Return (x, y) of the center of cell containing provided text 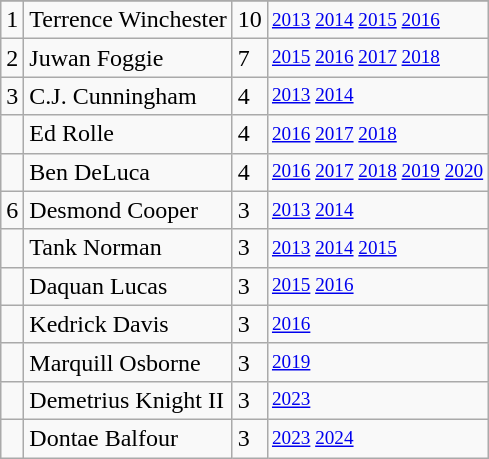
Terrence Winchester (128, 20)
2013 2014 2015 2016 (377, 20)
Desmond Cooper (128, 210)
2016 (377, 324)
2019 (377, 362)
Demetrius Knight II (128, 400)
Dontae Balfour (128, 438)
7 (250, 58)
1 (12, 20)
2023 2024 (377, 438)
2023 (377, 400)
2015 2016 (377, 286)
Tank Norman (128, 248)
2015 2016 2017 2018 (377, 58)
2016 2017 2018 2019 2020 (377, 172)
C.J. Cunningham (128, 96)
2013 2014 2015 (377, 248)
Juwan Foggie (128, 58)
Ed Rolle (128, 134)
Kedrick Davis (128, 324)
2 (12, 58)
Ben DeLuca (128, 172)
10 (250, 20)
6 (12, 210)
Marquill Osborne (128, 362)
2016 2017 2018 (377, 134)
Daquan Lucas (128, 286)
